Determine the [X, Y] coordinate at the center of the cell enclosing the given text.  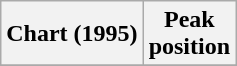
Peakposition [189, 34]
Chart (1995) [72, 34]
